Return (x, y) of the center of cell containing provided text 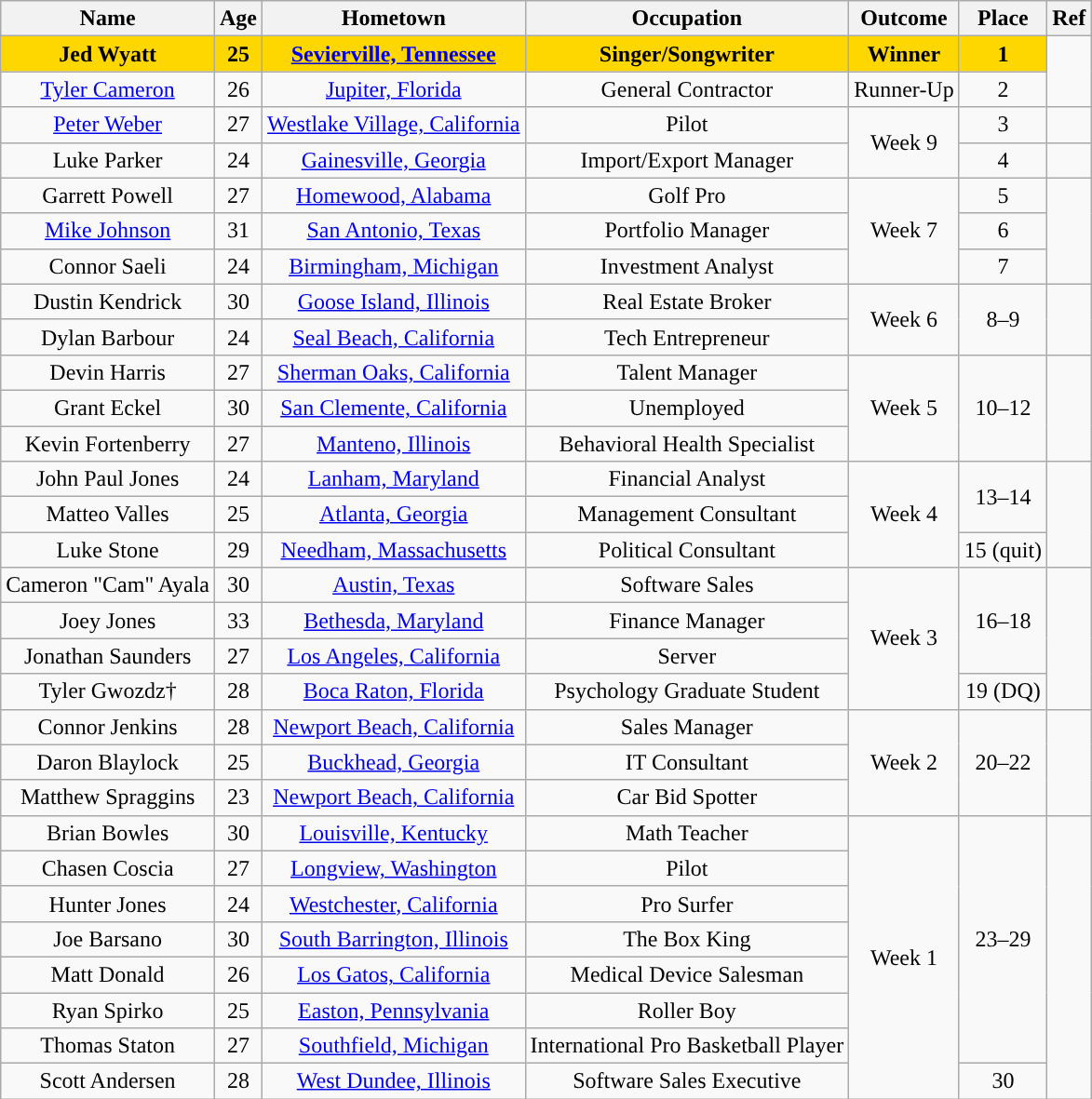
Matteo Valles (108, 515)
Louisville, Kentucky (394, 833)
Ryan Spirko (108, 1010)
IT Consultant (687, 762)
Week 9 (905, 142)
Matthew Spraggins (108, 797)
International Pro Basketball Player (687, 1046)
Age (238, 19)
Week 2 (905, 762)
Portfolio Manager (687, 231)
Hunter Jones (108, 904)
Chasen Coscia (108, 868)
Ref (1069, 19)
Scott Andersen (108, 1081)
Math Teacher (687, 833)
West Dundee, Illinois (394, 1081)
Bethesda, Maryland (394, 621)
Car Bid Spotter (687, 797)
Los Angeles, California (394, 656)
15 (quit) (1003, 550)
Import/Export Manager (687, 160)
Medical Device Salesman (687, 974)
Kevin Fortenberry (108, 444)
Lanham, Maryland (394, 479)
Golf Pro (687, 195)
Week 3 (905, 638)
19 (DQ) (1003, 691)
Sevierville, Tennessee (394, 54)
29 (238, 550)
Gainesville, Georgia (394, 160)
Outcome (905, 19)
Server (687, 656)
Behavioral Health Specialist (687, 444)
Winner (905, 54)
General Contractor (687, 89)
6 (1003, 231)
20–22 (1003, 762)
Southfield, Michigan (394, 1046)
Goose Island, Illinois (394, 302)
7 (1003, 266)
Connor Saeli (108, 266)
Jed Wyatt (108, 54)
10–12 (1003, 408)
San Clemente, California (394, 408)
South Barrington, Illinois (394, 939)
Joey Jones (108, 621)
Investment Analyst (687, 266)
Tyler Gwozdz† (108, 691)
Joe Barsano (108, 939)
Sales Manager (687, 727)
5 (1003, 195)
Grant Eckel (108, 408)
Dylan Barbour (108, 337)
Peter Weber (108, 125)
Place (1003, 19)
Luke Parker (108, 160)
Daron Blaylock (108, 762)
Occupation (687, 19)
Sherman Oaks, California (394, 372)
Week 4 (905, 515)
The Box King (687, 939)
Seal Beach, California (394, 337)
Manteno, Illinois (394, 444)
Atlanta, Georgia (394, 515)
16–18 (1003, 621)
23 (238, 797)
Week 1 (905, 957)
Birmingham, Michigan (394, 266)
Needham, Massachusetts (394, 550)
Cameron "Cam" Ayala (108, 585)
Runner-Up (905, 89)
1 (1003, 54)
Finance Manager (687, 621)
Unemployed (687, 408)
Austin, Texas (394, 585)
Mike Johnson (108, 231)
Hometown (394, 19)
Garrett Powell (108, 195)
Homewood, Alabama (394, 195)
Software Sales Executive (687, 1081)
John Paul Jones (108, 479)
Thomas Staton (108, 1046)
Talent Manager (687, 372)
23–29 (1003, 939)
Week 7 (905, 231)
Name (108, 19)
Management Consultant (687, 515)
4 (1003, 160)
Los Gatos, California (394, 974)
Week 6 (905, 319)
Devin Harris (108, 372)
Dustin Kendrick (108, 302)
8–9 (1003, 319)
Psychology Graduate Student (687, 691)
13–14 (1003, 497)
Singer/Songwriter (687, 54)
3 (1003, 125)
Matt Donald (108, 974)
Luke Stone (108, 550)
Jonathan Saunders (108, 656)
Tech Entrepreneur (687, 337)
Pro Surfer (687, 904)
Westlake Village, California (394, 125)
Brian Bowles (108, 833)
Boca Raton, Florida (394, 691)
31 (238, 231)
Easton, Pennsylvania (394, 1010)
Software Sales (687, 585)
2 (1003, 89)
33 (238, 621)
Tyler Cameron (108, 89)
Real Estate Broker (687, 302)
Roller Boy (687, 1010)
Westchester, California (394, 904)
Longview, Washington (394, 868)
Financial Analyst (687, 479)
San Antonio, Texas (394, 231)
Week 5 (905, 408)
Buckhead, Georgia (394, 762)
Connor Jenkins (108, 727)
Political Consultant (687, 550)
Jupiter, Florida (394, 89)
